Detect which cell encompasses the target text, then output its [X, Y] center coordinate. 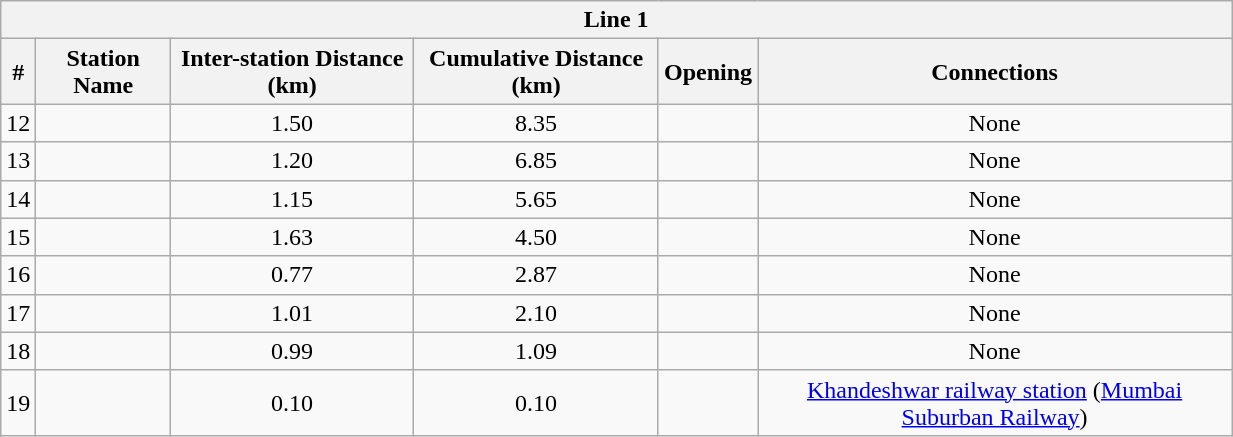
Station Name [104, 72]
8.35 [536, 123]
4.50 [536, 237]
17 [18, 313]
1.20 [292, 161]
19 [18, 402]
14 [18, 199]
Inter-station Distance (km) [292, 72]
# [18, 72]
Opening [708, 72]
1.09 [536, 351]
0.99 [292, 351]
1.50 [292, 123]
Cumulative Distance (km) [536, 72]
Line 1 [616, 20]
0.77 [292, 275]
Connections [995, 72]
2.10 [536, 313]
13 [18, 161]
Khandeshwar railway station (Mumbai Suburban Railway) [995, 402]
1.15 [292, 199]
16 [18, 275]
12 [18, 123]
1.01 [292, 313]
6.85 [536, 161]
1.63 [292, 237]
2.87 [536, 275]
15 [18, 237]
5.65 [536, 199]
18 [18, 351]
